Identify which cell holds the provided text, then report its (X, Y) central coordinate. 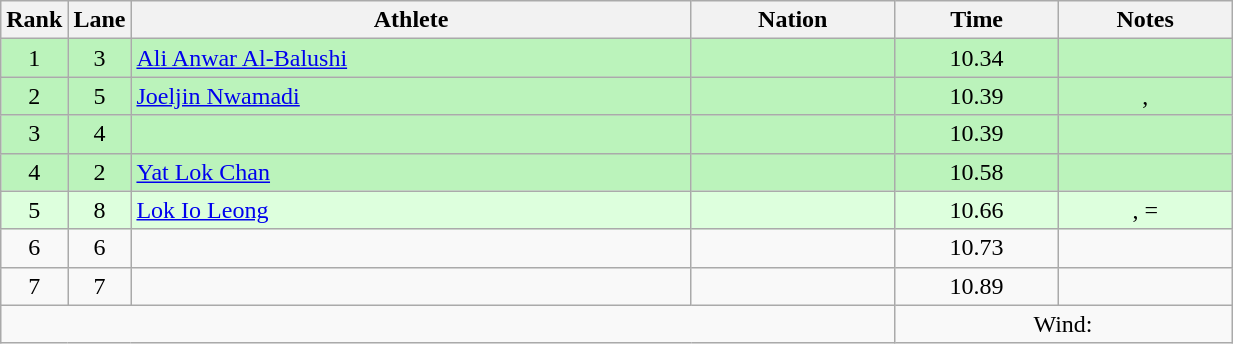
10.66 (976, 210)
Ali Anwar Al-Balushi (411, 58)
Athlete (411, 20)
10.58 (976, 172)
Yat Lok Chan (411, 172)
Wind: (1062, 324)
Lok Io Leong (411, 210)
1 (34, 58)
, (1146, 96)
8 (100, 210)
Nation (792, 20)
, = (1146, 210)
10.34 (976, 58)
Rank (34, 20)
10.89 (976, 286)
Lane (100, 20)
Time (976, 20)
Joeljin Nwamadi (411, 96)
Notes (1146, 20)
10.73 (976, 248)
